Identify which cell holds the provided text, then report its [X, Y] central coordinate. 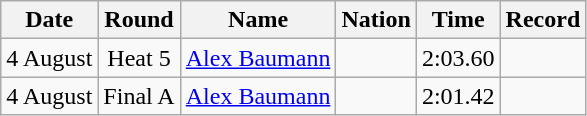
Nation [376, 20]
Record [543, 20]
Round [139, 20]
Date [50, 20]
Final A [139, 96]
Time [458, 20]
2:01.42 [458, 96]
2:03.60 [458, 58]
Name [258, 20]
Heat 5 [139, 58]
